Return the [X, Y] coordinate for the center point of the cell that contains the specified text.  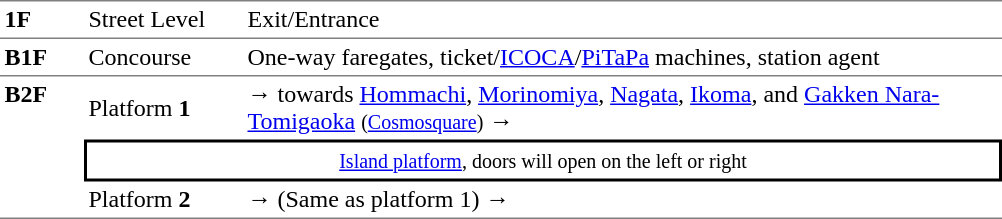
B2F [42, 147]
→ towards Hommachi, Morinomiya, Nagata, Ikoma, and Gakken Nara-Tomigaoka (Cosmosquare) → [622, 108]
Street Level [164, 19]
One-way faregates, ticket/ICOCA/PiTaPa machines, station agent [622, 58]
Exit/Entrance [622, 19]
Concourse [164, 58]
Island platform, doors will open on the left or right [543, 161]
Platform 1 [164, 108]
B1F [42, 58]
1F [42, 19]
